Search for the cell housing the specified text and yield its (X, Y) center coordinate. 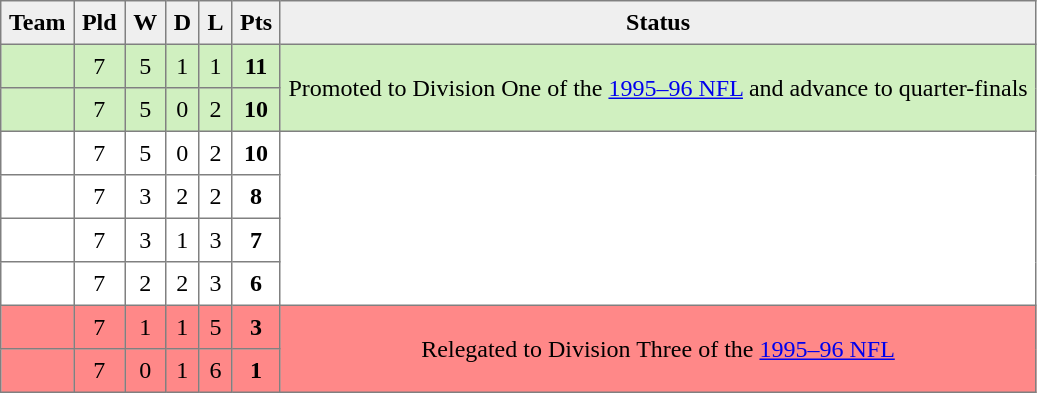
Relegated to Division Three of the 1995–96 NFL (658, 348)
Status (658, 23)
8 (256, 197)
L (216, 23)
W (145, 23)
11 (256, 66)
Pld (100, 23)
Promoted to Division One of the 1995–96 NFL and advance to quarter-finals (658, 88)
Team (38, 23)
D (182, 23)
Pts (256, 23)
